Provide the (x, y) coordinate of the cell's center where the given text is located.  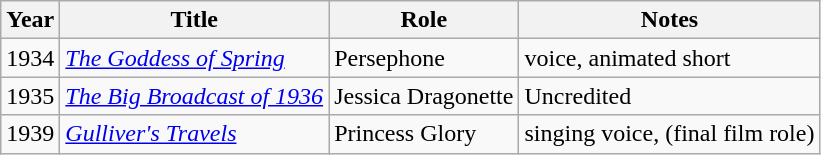
voice, animated short (670, 58)
1939 (30, 134)
The Goddess of Spring (194, 58)
singing voice, (final film role) (670, 134)
Gulliver's Travels (194, 134)
Role (424, 20)
Jessica Dragonette (424, 96)
Year (30, 20)
Persephone (424, 58)
Princess Glory (424, 134)
Uncredited (670, 96)
1934 (30, 58)
Notes (670, 20)
The Big Broadcast of 1936 (194, 96)
Title (194, 20)
1935 (30, 96)
